Return (x, y) of the center of cell containing provided text 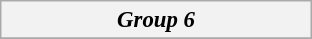
Group 6 (156, 20)
